Scan for the cell matching the given text and deliver its [x, y] coordinate at center. 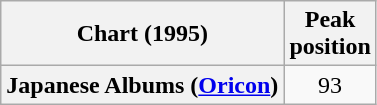
Chart (1995) [142, 34]
Japanese Albums (Oricon) [142, 85]
Peak position [330, 34]
93 [330, 85]
